Extract the (X, Y) coordinate from the center of the cell holding the provided text.  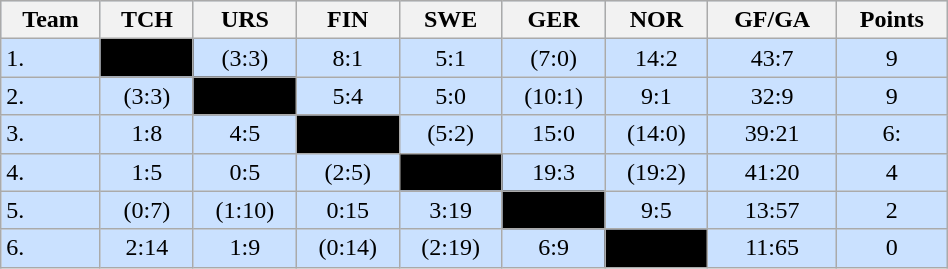
4 (892, 172)
GER (554, 20)
8:1 (348, 58)
13:57 (772, 210)
(0:7) (146, 210)
3. (51, 134)
(2:19) (450, 248)
14:2 (656, 58)
4. (51, 172)
1:5 (146, 172)
5:4 (348, 96)
FIN (348, 20)
0 (892, 248)
15:0 (554, 134)
URS (244, 20)
(19:2) (656, 172)
41:20 (772, 172)
6: (892, 134)
43:7 (772, 58)
TCH (146, 20)
Points (892, 20)
(7:0) (554, 58)
4:5 (244, 134)
0:15 (348, 210)
(14:0) (656, 134)
6:9 (554, 248)
(5:2) (450, 134)
5:0 (450, 96)
1:9 (244, 248)
6. (51, 248)
(10:1) (554, 96)
SWE (450, 20)
5:1 (450, 58)
3:19 (450, 210)
GF/GA (772, 20)
1:8 (146, 134)
32:9 (772, 96)
(2:5) (348, 172)
(1:10) (244, 210)
9:5 (656, 210)
9:1 (656, 96)
Team (51, 20)
2:14 (146, 248)
1. (51, 58)
11:65 (772, 248)
NOR (656, 20)
19:3 (554, 172)
2 (892, 210)
5. (51, 210)
0:5 (244, 172)
2. (51, 96)
(0:14) (348, 248)
39:21 (772, 134)
